Return the [X, Y] coordinate for the center point of the cell that contains the specified text.  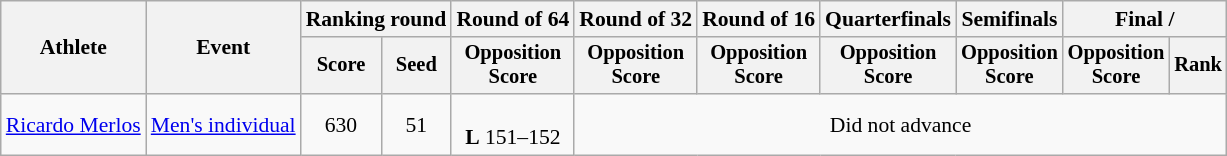
630 [342, 124]
Men's individual [224, 124]
Final / [1145, 19]
Did not advance [900, 124]
Round of 32 [636, 19]
Seed [416, 66]
51 [416, 124]
Quarterfinals [888, 19]
Ricardo Merlos [74, 124]
Score [342, 66]
Semifinals [1010, 19]
Ranking round [376, 19]
L 151–152 [512, 124]
Round of 16 [758, 19]
Event [224, 48]
Athlete [74, 48]
Rank [1198, 66]
Round of 64 [512, 19]
